Locate the cell with the specified text and output its [X, Y] center coordinate. 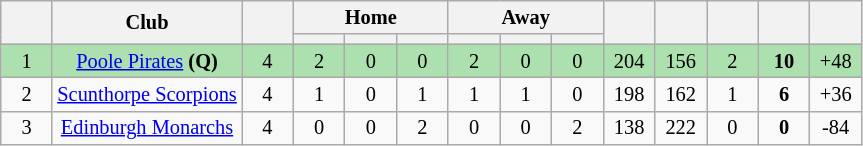
156 [681, 61]
222 [681, 128]
10 [784, 61]
3 [27, 128]
198 [629, 94]
Home [370, 17]
Club [146, 22]
Away [526, 17]
6 [784, 94]
204 [629, 61]
138 [629, 128]
Scunthorpe Scorpions [146, 94]
Poole Pirates (Q) [146, 61]
+48 [836, 61]
+36 [836, 94]
Edinburgh Monarchs [146, 128]
162 [681, 94]
-84 [836, 128]
